Return (X, Y) of the center of cell containing provided text 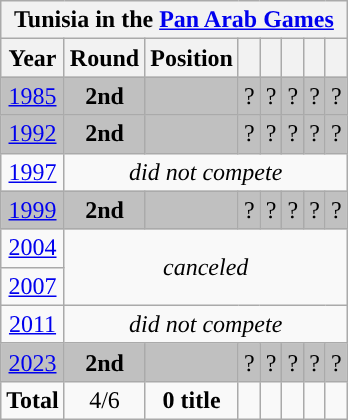
0 title (192, 400)
1999 (33, 210)
Tunisia in the Pan Arab Games (174, 20)
2004 (33, 248)
1997 (33, 172)
Total (33, 400)
1985 (33, 96)
Round (104, 58)
2011 (33, 324)
1992 (33, 134)
canceled (206, 267)
Year (33, 58)
4/6 (104, 400)
2007 (33, 286)
Position (192, 58)
2023 (33, 362)
